Extract the (X, Y) coordinate from the center of the cell holding the provided text.  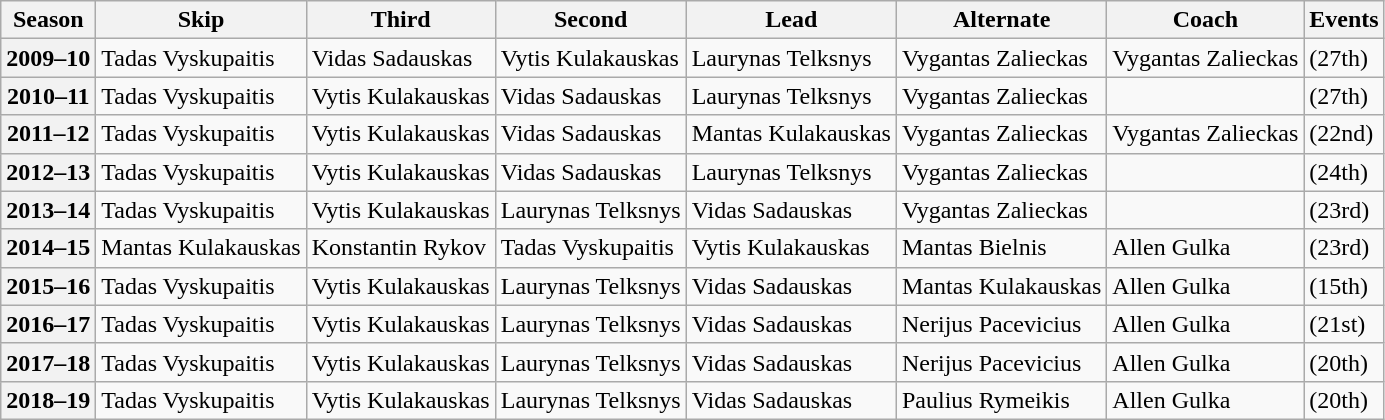
Paulius Rymeikis (1001, 400)
Mantas Bielnis (1001, 248)
Second (590, 20)
(15th) (1344, 286)
Coach (1206, 20)
2018–19 (48, 400)
(21st) (1344, 324)
2011–12 (48, 134)
2009–10 (48, 58)
(22nd) (1344, 134)
(24th) (1344, 172)
2012–13 (48, 172)
Alternate (1001, 20)
2014–15 (48, 248)
Konstantin Rykov (400, 248)
Lead (791, 20)
2016–17 (48, 324)
2013–14 (48, 210)
2010–11 (48, 96)
Season (48, 20)
2015–16 (48, 286)
Skip (201, 20)
Third (400, 20)
2017–18 (48, 362)
Events (1344, 20)
